For the text-containing cell, return its midpoint in (X, Y) coordinate format. 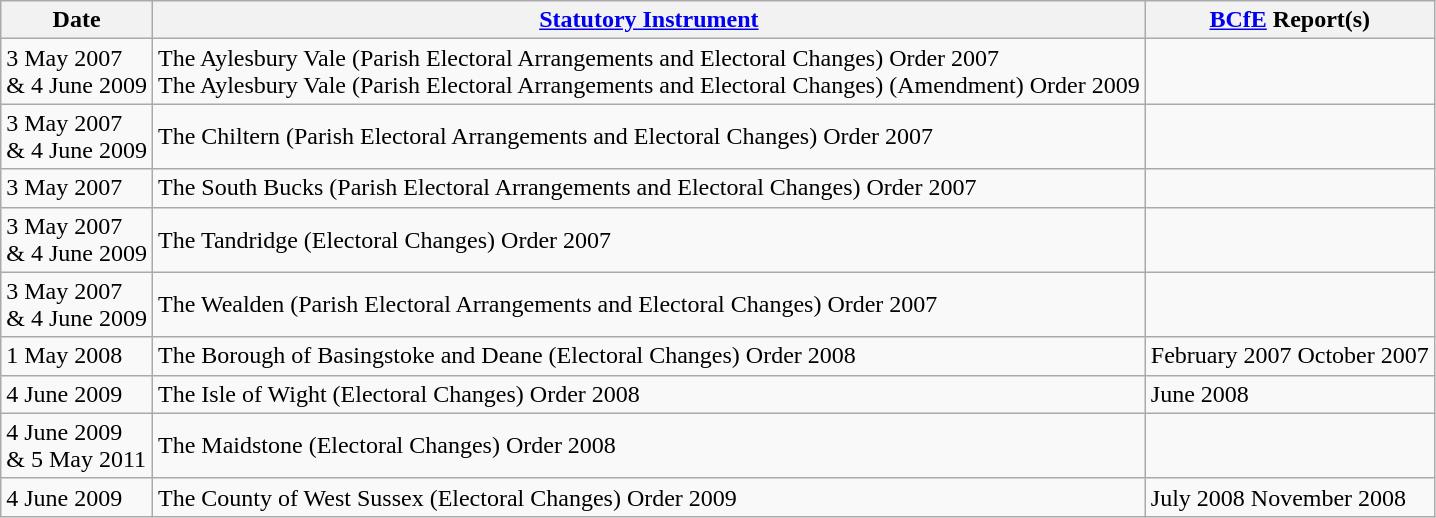
February 2007 October 2007 (1290, 356)
The Isle of Wight (Electoral Changes) Order 2008 (648, 394)
July 2008 November 2008 (1290, 497)
The County of West Sussex (Electoral Changes) Order 2009 (648, 497)
The Tandridge (Electoral Changes) Order 2007 (648, 240)
Statutory Instrument (648, 20)
The Wealden (Parish Electoral Arrangements and Electoral Changes) Order 2007 (648, 304)
3 May 2007 (77, 188)
BCfE Report(s) (1290, 20)
The South Bucks (Parish Electoral Arrangements and Electoral Changes) Order 2007 (648, 188)
4 June 2009& 5 May 2011 (77, 446)
The Borough of Basingstoke and Deane (Electoral Changes) Order 2008 (648, 356)
June 2008 (1290, 394)
Date (77, 20)
1 May 2008 (77, 356)
The Chiltern (Parish Electoral Arrangements and Electoral Changes) Order 2007 (648, 136)
The Maidstone (Electoral Changes) Order 2008 (648, 446)
